Detect which cell encompasses the target text, then output its [x, y] center coordinate. 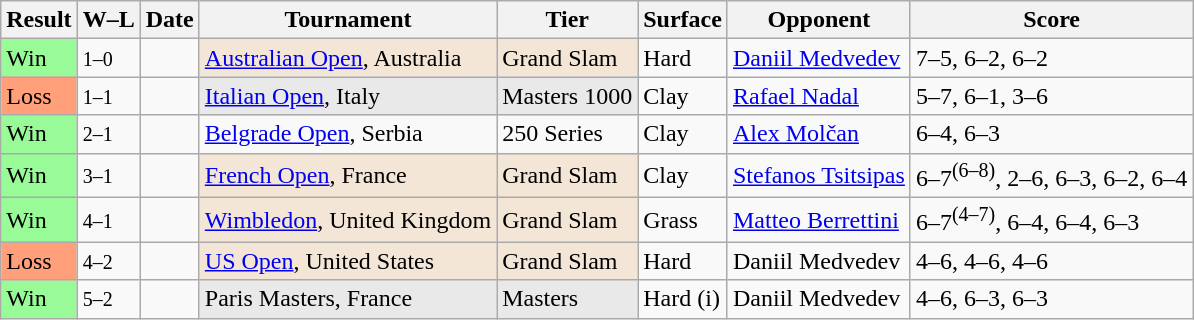
4–6, 6–3, 6–3 [1051, 299]
4–2 [108, 261]
2–1 [108, 134]
W–L [108, 20]
Surface [683, 20]
250 Series [568, 134]
4–1 [108, 220]
Australian Open, Australia [348, 58]
Belgrade Open, Serbia [348, 134]
6–7(6–8), 2–6, 6–3, 6–2, 6–4 [1051, 176]
3–1 [108, 176]
Stefanos Tsitsipas [818, 176]
4–6, 4–6, 4–6 [1051, 261]
6–7(4–7), 6–4, 6–4, 6–3 [1051, 220]
Masters [568, 299]
Rafael Nadal [818, 96]
US Open, United States [348, 261]
1–1 [108, 96]
Score [1051, 20]
7–5, 6–2, 6–2 [1051, 58]
Wimbledon, United Kingdom [348, 220]
5–2 [108, 299]
6–4, 6–3 [1051, 134]
Matteo Berrettini [818, 220]
Tournament [348, 20]
Paris Masters, France [348, 299]
Opponent [818, 20]
Result [39, 20]
1–0 [108, 58]
Date [170, 20]
Italian Open, Italy [348, 96]
French Open, France [348, 176]
Tier [568, 20]
Hard (i) [683, 299]
5–7, 6–1, 3–6 [1051, 96]
Alex Molčan [818, 134]
Grass [683, 220]
Masters 1000 [568, 96]
